Locate the cell with the specified text and output its [X, Y] center coordinate. 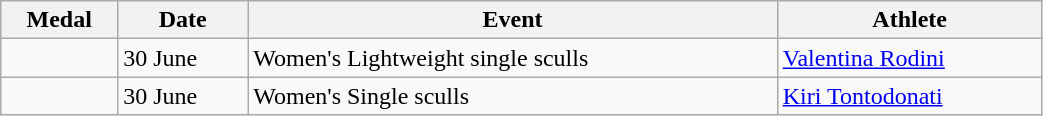
Kiri Tontodonati [910, 96]
Event [513, 20]
Medal [60, 20]
Athlete [910, 20]
Valentina Rodini [910, 58]
Date [183, 20]
Women's Single sculls [513, 96]
Women's Lightweight single sculls [513, 58]
